Find where the given text appears and provide that cell's center as [x, y] coordinate. 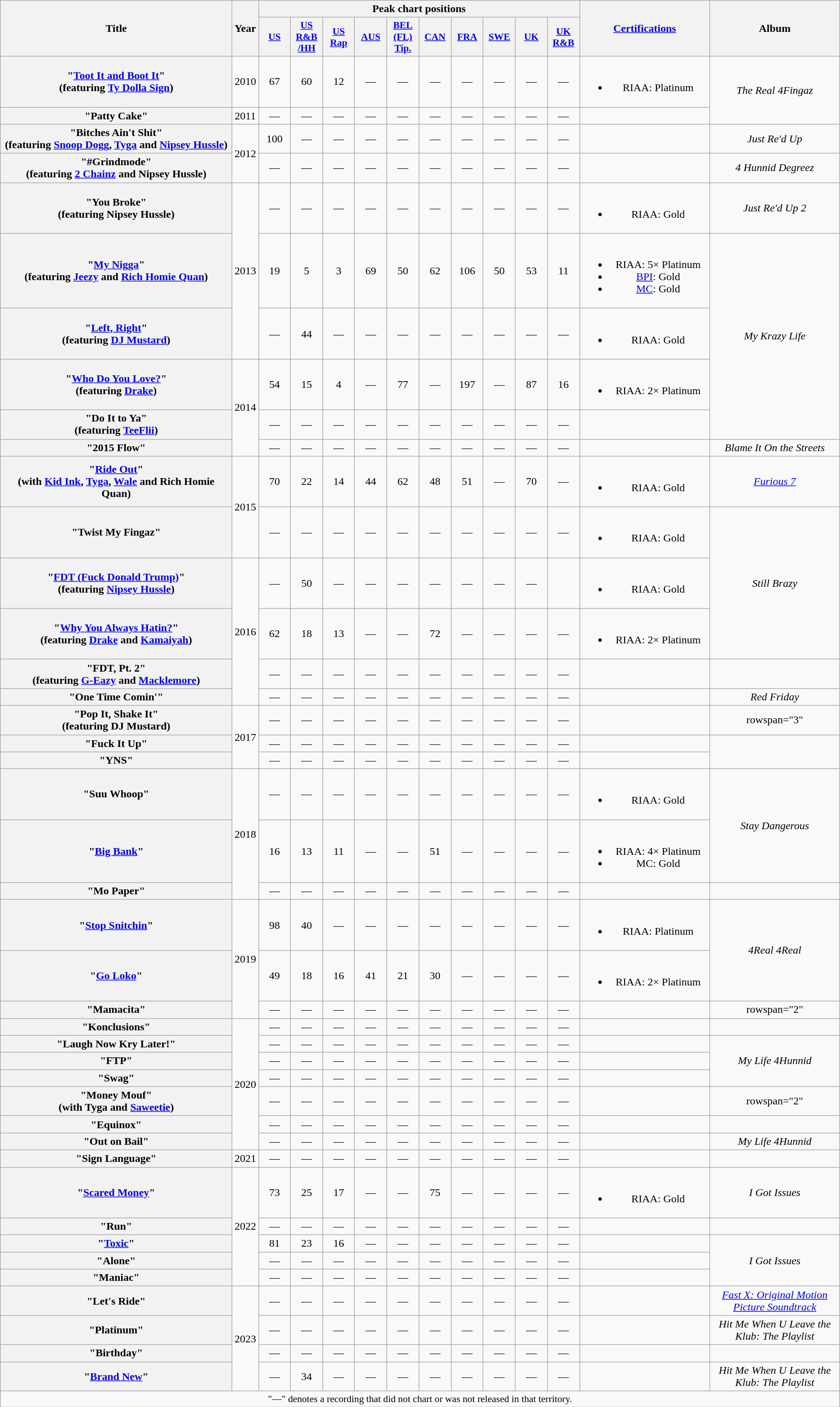
23 [306, 1244]
BEL(FL)Tip. [403, 37]
25 [306, 1192]
60 [306, 82]
2019 [245, 959]
40 [306, 925]
"Sign Language" [116, 1158]
US [275, 37]
2023 [245, 1339]
2020 [245, 1084]
"FDT, Pt. 2"(featuring G-Eazy and Macklemore) [116, 673]
"YNS" [116, 761]
106 [467, 271]
2021 [245, 1158]
"Toxic" [116, 1244]
"Do It to Ya"(featuring TeeFlii) [116, 425]
"Scared Money" [116, 1192]
SWE [499, 37]
14 [338, 481]
FRA [467, 37]
"Money Mouf"(with Tyga and Saweetie) [116, 1101]
RIAA: 4× PlatinumMC: Gold [645, 851]
"#Grindmode"(featuring 2 Chainz and Nipsey Hussle) [116, 168]
100 [275, 139]
2010 [245, 82]
2012 [245, 154]
"Konclusions" [116, 1027]
34 [306, 1376]
UK [531, 37]
"Brand New" [116, 1376]
53 [531, 271]
2011 [245, 115]
2018 [245, 834]
30 [435, 976]
"Twist My Fingaz" [116, 532]
4 Hunnid Degreez [774, 168]
197 [467, 384]
3 [338, 271]
"Birthday" [116, 1353]
"Out on Bail" [116, 1141]
Fast X: Original Motion Picture Soundtrack [774, 1301]
73 [275, 1192]
"Pop It, Shake It" (featuring DJ Mustard) [116, 720]
USRap [338, 37]
Red Friday [774, 697]
rowspan="3" [774, 720]
Peak chart positions [419, 9]
22 [306, 481]
Title [116, 29]
"Alone" [116, 1261]
4 [338, 384]
48 [435, 481]
"Big Bank" [116, 851]
"Suu Whoop" [116, 795]
"Toot It and Boot It"(featuring Ty Dolla Sign) [116, 82]
54 [275, 384]
49 [275, 976]
Furious 7 [774, 481]
75 [435, 1192]
4Real 4Real [774, 950]
12 [338, 82]
"Left, Right"(featuring DJ Mustard) [116, 334]
17 [338, 1192]
USR&B/HH [306, 37]
RIAA: 5× PlatinumBPI: GoldMC: Gold [645, 271]
"Mo Paper" [116, 891]
"Go Loko" [116, 976]
19 [275, 271]
"Mamacita" [116, 1010]
"2015 Flow" [116, 448]
2013 [245, 271]
My Krazy Life [774, 336]
Album [774, 29]
2017 [245, 737]
41 [371, 976]
87 [531, 384]
"FDT (Fuck Donald Trump)"(featuring Nipsey Hussle) [116, 583]
"Stop Snitchin" [116, 925]
Just Re'd Up 2 [774, 208]
"Laugh Now Kry Later!" [116, 1044]
5 [306, 271]
72 [435, 634]
21 [403, 976]
"One Time Comin'" [116, 697]
Year [245, 29]
Still Brazy [774, 583]
"You Broke"(featuring Nipsey Hussle) [116, 208]
77 [403, 384]
Stay Dangerous [774, 826]
"My Nigga"(featuring Jeezy and Rich Homie Quan) [116, 271]
AUS [371, 37]
"FTP" [116, 1061]
"Swag" [116, 1078]
Certifications [645, 29]
2016 [245, 631]
UKR&B [564, 37]
"Run" [116, 1227]
"Maniac" [116, 1278]
2015 [245, 507]
The Real 4Fingaz [774, 90]
2022 [245, 1227]
"—" denotes a recording that did not chart or was not released in that territory. [420, 1399]
81 [275, 1244]
69 [371, 271]
"Let's Ride" [116, 1301]
2014 [245, 408]
"Equinox" [116, 1124]
"Ride Out"(with Kid Ink, Tyga, Wale and Rich Homie Quan) [116, 481]
15 [306, 384]
67 [275, 82]
"Platinum" [116, 1330]
"Fuck It Up" [116, 743]
"Why You Always Hatin?"(featuring Drake and Kamaiyah) [116, 634]
Blame It On the Streets [774, 448]
"Bitches Ain't Shit"(featuring Snoop Dogg, Tyga and Nipsey Hussle) [116, 139]
"Patty Cake" [116, 115]
CAN [435, 37]
98 [275, 925]
Just Re'd Up [774, 139]
"Who Do You Love?"(featuring Drake) [116, 384]
